Determine the [X, Y] coordinate at the center of the cell enclosing the given text.  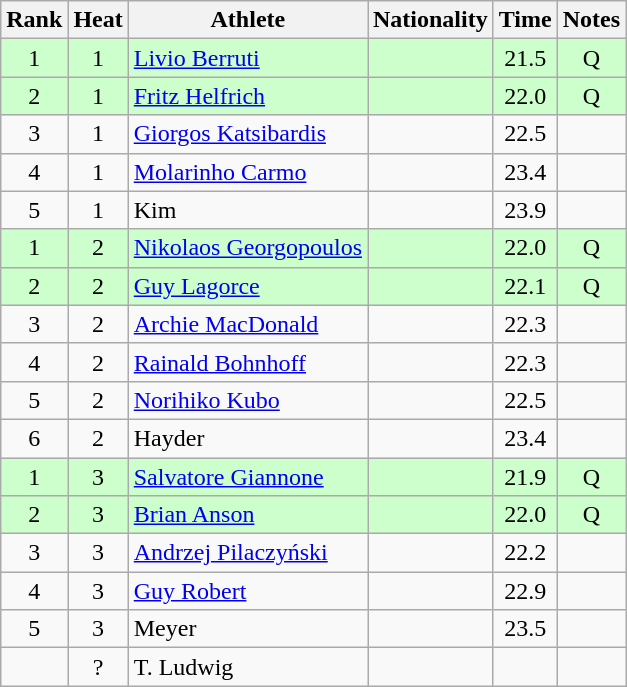
21.5 [525, 58]
22.9 [525, 591]
Giorgos Katsibardis [248, 134]
? [98, 667]
Andrzej Pilaczyński [248, 553]
Meyer [248, 629]
Molarinho Carmo [248, 172]
Notes [591, 20]
23.5 [525, 629]
Fritz Helfrich [248, 96]
Heat [98, 20]
Time [525, 20]
Livio Berruti [248, 58]
6 [34, 438]
Athlete [248, 20]
T. Ludwig [248, 667]
Nikolaos Georgopoulos [248, 248]
Salvatore Giannone [248, 477]
Norihiko Kubo [248, 400]
23.9 [525, 210]
Guy Lagorce [248, 286]
Guy Robert [248, 591]
21.9 [525, 477]
Rainald Bohnhoff [248, 362]
Hayder [248, 438]
Kim [248, 210]
Nationality [431, 20]
22.2 [525, 553]
22.1 [525, 286]
Archie MacDonald [248, 324]
Brian Anson [248, 515]
Rank [34, 20]
